Return the (x, y) coordinate for the center point of the cell that contains the specified text.  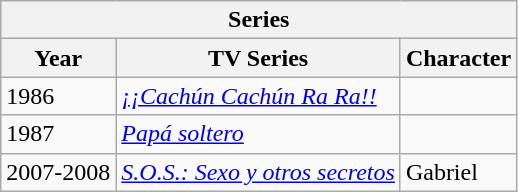
TV Series (258, 58)
Gabriel (458, 172)
Year (58, 58)
Series (259, 20)
1987 (58, 134)
2007-2008 (58, 172)
¡¡Cachún Cachún Ra Ra!! (258, 96)
S.O.S.: Sexo y otros secretos (258, 172)
Papá soltero (258, 134)
1986 (58, 96)
Character (458, 58)
